Find where the given text appears and provide that cell's center as [x, y] coordinate. 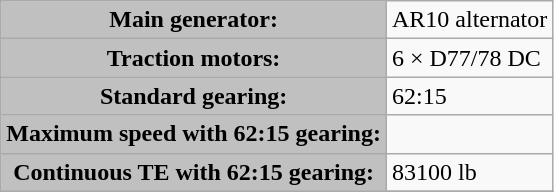
6 × D77/78 DC [469, 58]
83100 lb [469, 172]
Standard gearing: [194, 96]
Continuous TE with 62:15 gearing: [194, 172]
Main generator: [194, 20]
Maximum speed with 62:15 gearing: [194, 134]
AR10 alternator [469, 20]
Traction motors: [194, 58]
62:15 [469, 96]
